Pinpoint the cell where the given text exists, returning its [X, Y] midpoint coordinate. 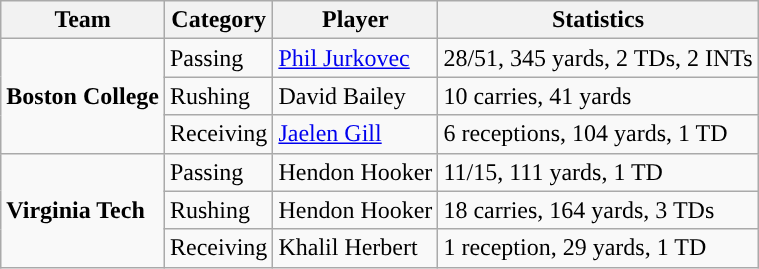
Virginia Tech [83, 210]
Khalil Herbert [356, 248]
David Bailey [356, 96]
18 carries, 164 yards, 3 TDs [598, 210]
1 reception, 29 yards, 1 TD [598, 248]
Jaelen Gill [356, 134]
Phil Jurkovec [356, 58]
Category [218, 20]
28/51, 345 yards, 2 TDs, 2 INTs [598, 58]
11/15, 111 yards, 1 TD [598, 172]
Boston College [83, 96]
Team [83, 20]
6 receptions, 104 yards, 1 TD [598, 134]
Statistics [598, 20]
10 carries, 41 yards [598, 96]
Player [356, 20]
